Output the (x, y) coordinate of the center of the cell containing the given text.  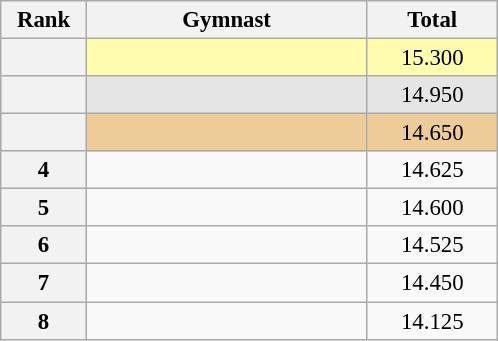
14.950 (432, 95)
Total (432, 20)
14.600 (432, 208)
5 (44, 208)
14.450 (432, 283)
Rank (44, 20)
15.300 (432, 58)
6 (44, 245)
14.625 (432, 170)
7 (44, 283)
4 (44, 170)
8 (44, 321)
14.650 (432, 133)
Gymnast (226, 20)
14.125 (432, 321)
14.525 (432, 245)
